Pinpoint the cell where the given text exists, returning its (X, Y) midpoint coordinate. 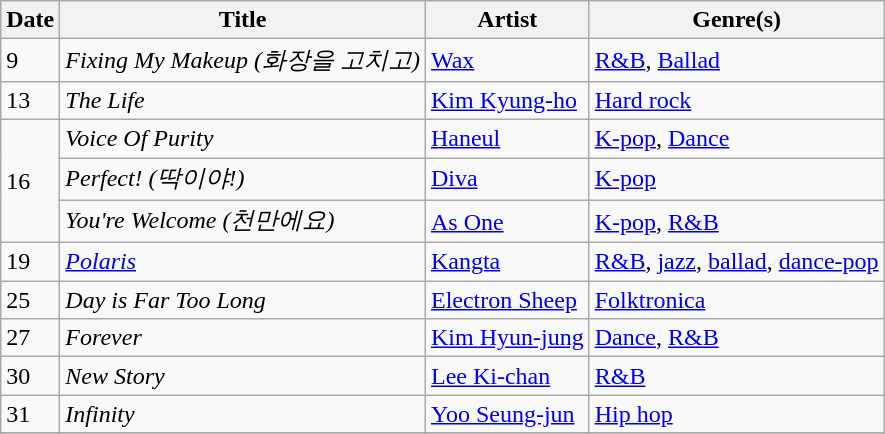
Hard rock (736, 100)
As One (507, 222)
Wax (507, 60)
R&B (736, 376)
31 (30, 414)
Polaris (243, 262)
16 (30, 180)
Kim Hyun-jung (507, 338)
Dance, R&B (736, 338)
Electron Sheep (507, 300)
30 (30, 376)
9 (30, 60)
Infinity (243, 414)
25 (30, 300)
27 (30, 338)
Title (243, 20)
R&B, Ballad (736, 60)
Perfect! (딱이야!) (243, 180)
K-pop, Dance (736, 138)
Yoo Seung-jun (507, 414)
Fixing My Makeup (화장을 고치고) (243, 60)
13 (30, 100)
New Story (243, 376)
Voice Of Purity (243, 138)
Lee Ki-chan (507, 376)
Date (30, 20)
Haneul (507, 138)
Genre(s) (736, 20)
Kim Kyung-ho (507, 100)
19 (30, 262)
K-pop, R&B (736, 222)
Folktronica (736, 300)
You're Welcome (천만에요) (243, 222)
Forever (243, 338)
The Life (243, 100)
K-pop (736, 180)
R&B, jazz, ballad, dance-pop (736, 262)
Hip hop (736, 414)
Diva (507, 180)
Kangta (507, 262)
Artist (507, 20)
Day is Far Too Long (243, 300)
